Provide the (X, Y) coordinate of the cell's center where the given text is located.  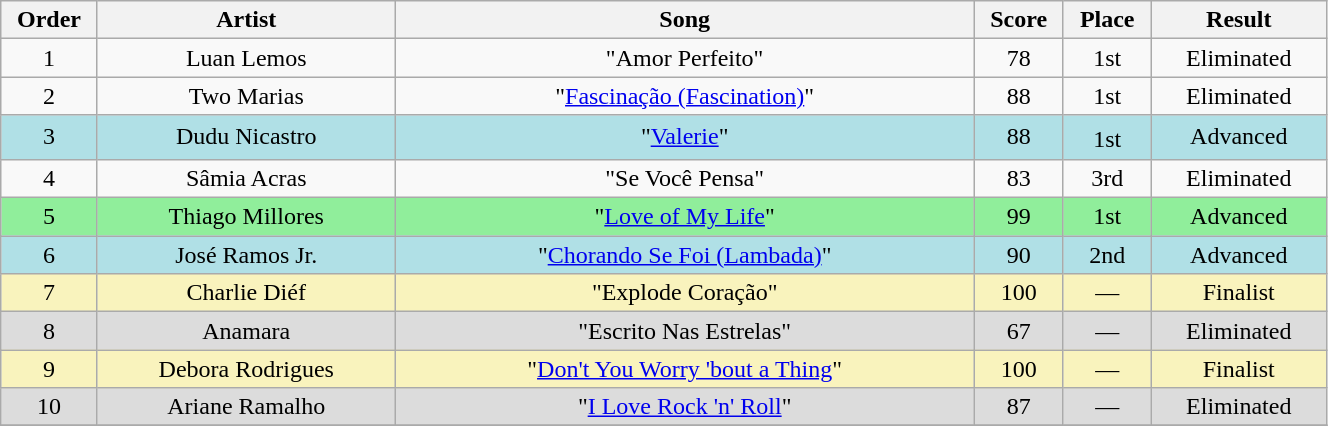
Charlie Diéf (246, 293)
67 (1018, 331)
10 (49, 407)
5 (49, 217)
8 (49, 331)
9 (49, 369)
83 (1018, 178)
"Don't You Worry 'bout a Thing" (684, 369)
José Ramos Jr. (246, 255)
90 (1018, 255)
Two Marias (246, 96)
"I Love Rock 'n' Roll" (684, 407)
4 (49, 178)
Thiago Millores (246, 217)
2 (49, 96)
Score (1018, 20)
"Fascinação (Fascination)" (684, 96)
"Love of My Life" (684, 217)
Debora Rodrigues (246, 369)
"Escrito Nas Estrelas" (684, 331)
78 (1018, 58)
Luan Lemos (246, 58)
"Explode Coração" (684, 293)
Artist (246, 20)
"Chorando Se Foi (Lambada)" (684, 255)
Place (1107, 20)
"Se Você Pensa" (684, 178)
3rd (1107, 178)
Ariane Ramalho (246, 407)
2nd (1107, 255)
7 (49, 293)
Anamara (246, 331)
Song (684, 20)
Dudu Nicastro (246, 138)
Result (1238, 20)
Sâmia Acras (246, 178)
99 (1018, 217)
Order (49, 20)
"Amor Perfeito" (684, 58)
1 (49, 58)
3 (49, 138)
87 (1018, 407)
6 (49, 255)
"Valerie" (684, 138)
